Locate the cell with the specified text and output its [x, y] center coordinate. 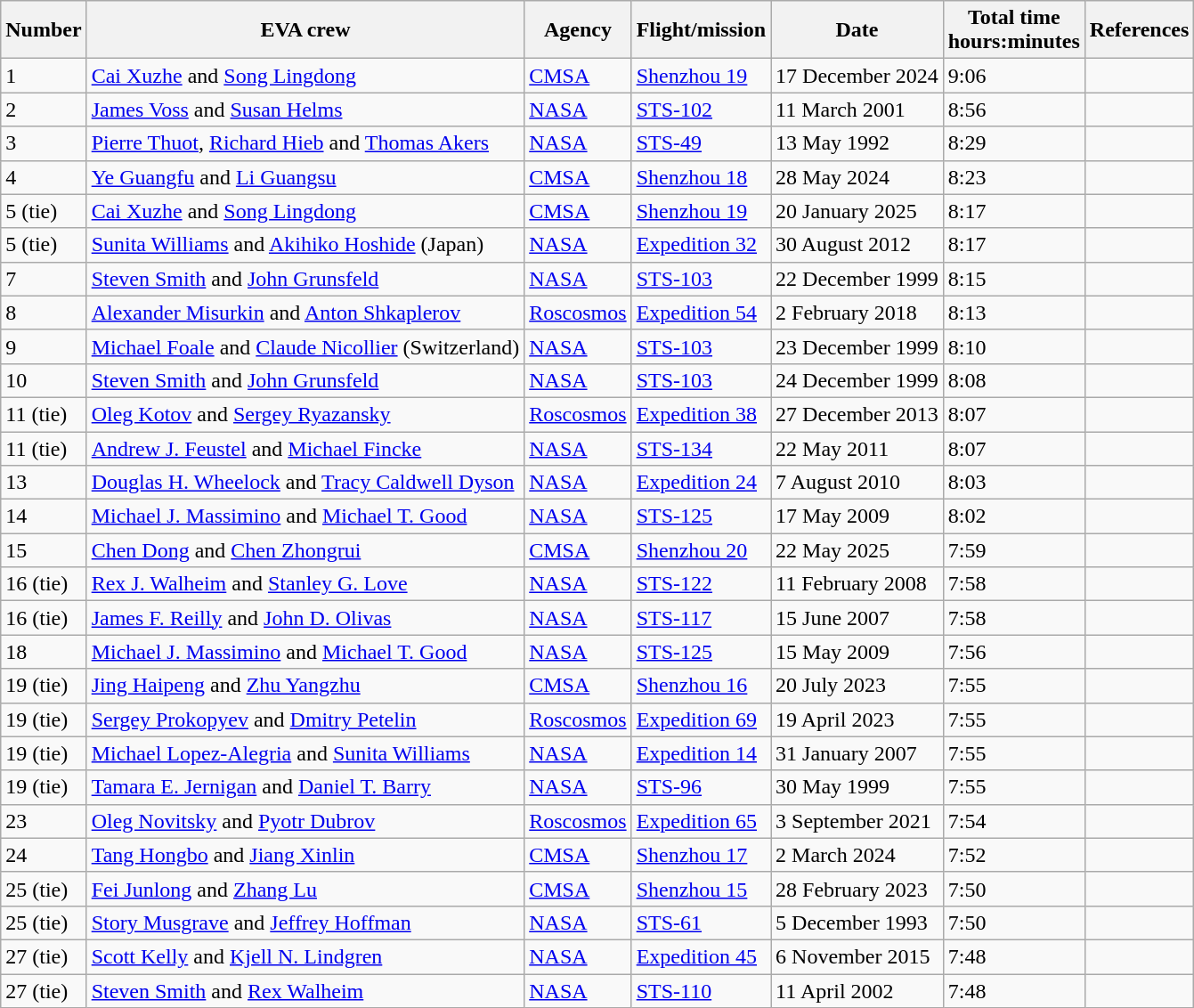
18 [44, 652]
2 March 2024 [857, 855]
8:10 [1013, 346]
1 [44, 76]
James F. Reilly and John D. Olivas [305, 618]
Steven Smith and Rex Walheim [305, 991]
19 April 2023 [857, 719]
Expedition 54 [701, 313]
23 December 1999 [857, 346]
8:13 [1013, 313]
2 February 2018 [857, 313]
Douglas H. Wheelock and Tracy Caldwell Dyson [305, 483]
Michael Lopez-Alegria and Sunita Williams [305, 753]
Agency [578, 30]
8:29 [1013, 143]
30 August 2012 [857, 245]
STS-102 [701, 110]
5 December 1993 [857, 923]
Alexander Misurkin and Anton Shkaplerov [305, 313]
Expedition 24 [701, 483]
Michael Foale and Claude Nicollier (Switzerland) [305, 346]
Story Musgrave and Jeffrey Hoffman [305, 923]
7 [44, 279]
8:56 [1013, 110]
2 [44, 110]
Number [44, 30]
STS-49 [701, 143]
8:15 [1013, 279]
24 December 1999 [857, 380]
Expedition 69 [701, 719]
27 December 2013 [857, 414]
Jing Haipeng and Zhu Yangzhu [305, 686]
17 December 2024 [857, 76]
Shenzhou 16 [701, 686]
15 May 2009 [857, 652]
8:08 [1013, 380]
Expedition 45 [701, 956]
Shenzhou 18 [701, 177]
22 May 2025 [857, 550]
Tamara E. Jernigan and Daniel T. Barry [305, 787]
20 January 2025 [857, 211]
Sunita Williams and Akihiko Hoshide (Japan) [305, 245]
4 [44, 177]
Flight/mission [701, 30]
Shenzhou 17 [701, 855]
Fei Junlong and Zhang Lu [305, 889]
Oleg Kotov and Sergey Ryazansky [305, 414]
28 May 2024 [857, 177]
STS-134 [701, 448]
8 [44, 313]
13 [44, 483]
8:23 [1013, 177]
STS-110 [701, 991]
30 May 1999 [857, 787]
8:03 [1013, 483]
References [1140, 30]
Date [857, 30]
20 July 2023 [857, 686]
7 August 2010 [857, 483]
15 June 2007 [857, 618]
7:52 [1013, 855]
6 November 2015 [857, 956]
Pierre Thuot, Richard Hieb and Thomas Akers [305, 143]
Oleg Novitsky and Pyotr Dubrov [305, 821]
17 May 2009 [857, 516]
14 [44, 516]
Shenzhou 20 [701, 550]
15 [44, 550]
7:59 [1013, 550]
11 February 2008 [857, 584]
28 February 2023 [857, 889]
3 [44, 143]
Expedition 32 [701, 245]
Andrew J. Feustel and Michael Fincke [305, 448]
Chen Dong and Chen Zhongrui [305, 550]
11 April 2002 [857, 991]
Sergey Prokopyev and Dmitry Petelin [305, 719]
Rex J. Walheim and Stanley G. Love [305, 584]
23 [44, 821]
Scott Kelly and Kjell N. Lindgren [305, 956]
Total timehours:minutes [1013, 30]
Tang Hongbo and Jiang Xinlin [305, 855]
22 December 1999 [857, 279]
EVA crew [305, 30]
22 May 2011 [857, 448]
13 May 1992 [857, 143]
31 January 2007 [857, 753]
Expedition 38 [701, 414]
9 [44, 346]
9:06 [1013, 76]
8:02 [1013, 516]
3 September 2021 [857, 821]
7:56 [1013, 652]
10 [44, 380]
STS-61 [701, 923]
Ye Guangfu and Li Guangsu [305, 177]
7:54 [1013, 821]
STS-122 [701, 584]
11 March 2001 [857, 110]
STS-117 [701, 618]
James Voss and Susan Helms [305, 110]
24 [44, 855]
Expedition 14 [701, 753]
Shenzhou 15 [701, 889]
Expedition 65 [701, 821]
STS-96 [701, 787]
